Return (X, Y) of the center of cell containing provided text 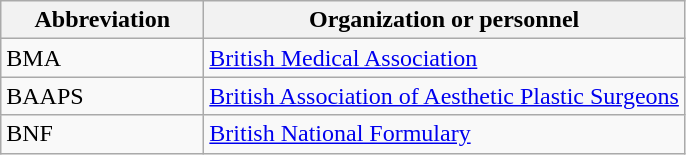
British National Formulary (444, 134)
BAAPS (102, 96)
Organization or personnel (444, 20)
Abbreviation (102, 20)
BMA (102, 58)
British Association of Aesthetic Plastic Surgeons (444, 96)
British Medical Association (444, 58)
BNF (102, 134)
